Detect which cell encompasses the target text, then output its (x, y) center coordinate. 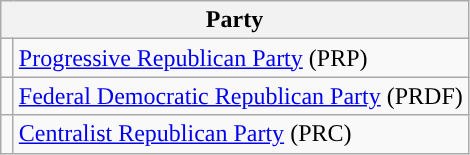
Federal Democratic Republican Party (PRDF) (240, 96)
Party (235, 20)
Progressive Republican Party (PRP) (240, 58)
Centralist Republican Party (PRC) (240, 134)
